Return [x, y] of the center of cell containing provided text 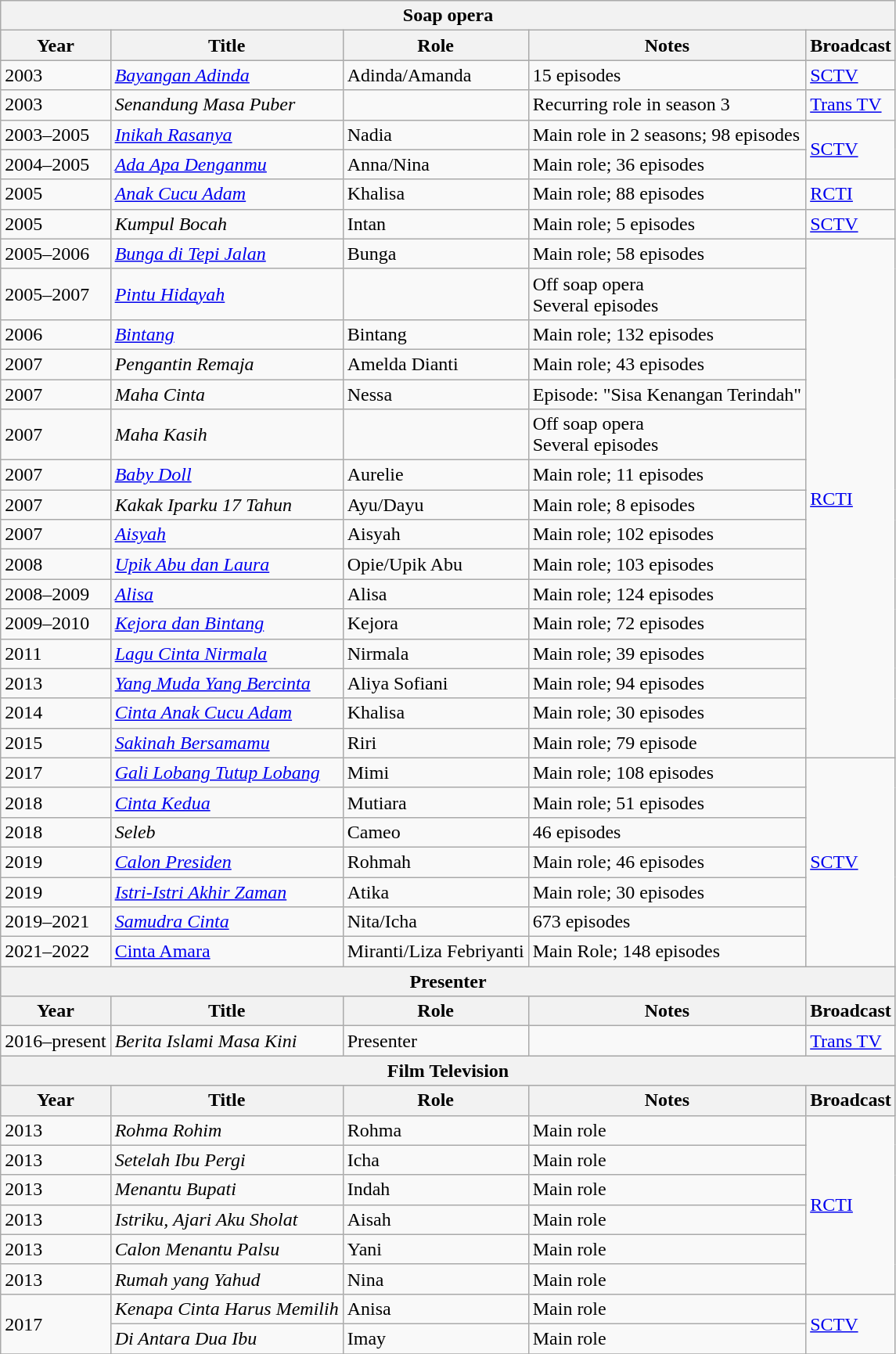
Senandung Masa Puber [227, 105]
Samudra Cinta [227, 922]
Opie/Upik Abu [435, 564]
Rohmah [435, 862]
Anisa [435, 1309]
673 episodes [667, 922]
Calon Presiden [227, 862]
Gali Lobang Tutup Lobang [227, 772]
Yang Muda Yang Bercinta [227, 683]
Main role in 2 seasons; 98 episodes [667, 135]
Main role; 94 episodes [667, 683]
Sakinah Bersamamu [227, 743]
Nina [435, 1279]
Menantu Bupati [227, 1190]
2009–2010 [56, 624]
Yani [435, 1249]
Cinta Anak Cucu Adam [227, 713]
2003–2005 [56, 135]
Upik Abu dan Laura [227, 564]
2019–2021 [56, 922]
Main role; 39 episodes [667, 654]
Amelda Dianti [435, 364]
Main role; 108 episodes [667, 772]
Rohma [435, 1130]
15 episodes [667, 75]
Main role; 103 episodes [667, 564]
Kejora dan Bintang [227, 624]
Episode: "Sisa Kenangan Terindah" [667, 394]
Mutiara [435, 802]
Nessa [435, 394]
Calon Menantu Palsu [227, 1249]
Istri-Istri Akhir Zaman [227, 891]
Kakak Iparku 17 Tahun [227, 505]
Kejora [435, 624]
Kumpul Bocah [227, 224]
2008 [56, 564]
Bunga [435, 254]
2006 [56, 334]
2005–2006 [56, 254]
2011 [56, 654]
Kenapa Cinta Harus Memilih [227, 1309]
Mimi [435, 772]
Maha Kasih [227, 435]
Cinta Kedua [227, 802]
Icha [435, 1160]
Pintu Hidayah [227, 294]
2014 [56, 713]
Berita Islami Masa Kini [227, 1041]
Cameo [435, 832]
Main role; 46 episodes [667, 862]
Cinta Amara [227, 952]
Main role; 36 episodes [667, 164]
Indah [435, 1190]
Lagu Cinta Nirmala [227, 654]
Riri [435, 743]
Maha Cinta [227, 394]
2008–2009 [56, 594]
Nita/Icha [435, 922]
Ayu/Dayu [435, 505]
Main role; 88 episodes [667, 194]
Rumah yang Yahud [227, 1279]
Nirmala [435, 654]
Soap opera [448, 16]
Main role; 132 episodes [667, 334]
Di Antara Dua Ibu [227, 1338]
Main role; 43 episodes [667, 364]
Rohma Rohim [227, 1130]
Anna/Nina [435, 164]
Main role; 58 episodes [667, 254]
Film Television [448, 1071]
Inikah Rasanya [227, 135]
Intan [435, 224]
Pengantin Remaja [227, 364]
Main role; 102 episodes [667, 535]
Seleb [227, 832]
Miranti/Liza Febriyanti [435, 952]
Main role; 124 episodes [667, 594]
Main role; 5 episodes [667, 224]
Aisah [435, 1219]
46 episodes [667, 832]
Main role; 72 episodes [667, 624]
2021–2022 [56, 952]
Istriku, Ajari Aku Sholat [227, 1219]
Main Role; 148 episodes [667, 952]
2015 [56, 743]
Aurelie [435, 475]
Bunga di Tepi Jalan [227, 254]
Main role; 51 episodes [667, 802]
Bayangan Adinda [227, 75]
Main role; 8 episodes [667, 505]
2005–2007 [56, 294]
Atika [435, 891]
Recurring role in season 3 [667, 105]
2016–present [56, 1041]
Main role; 11 episodes [667, 475]
2004–2005 [56, 164]
Main role; 79 episode [667, 743]
Aliya Sofiani [435, 683]
Anak Cucu Adam [227, 194]
Adinda/Amanda [435, 75]
Imay [435, 1338]
Nadia [435, 135]
Setelah Ibu Pergi [227, 1160]
Baby Doll [227, 475]
Ada Apa Denganmu [227, 164]
